Detect which cell encompasses the target text, then output its [x, y] center coordinate. 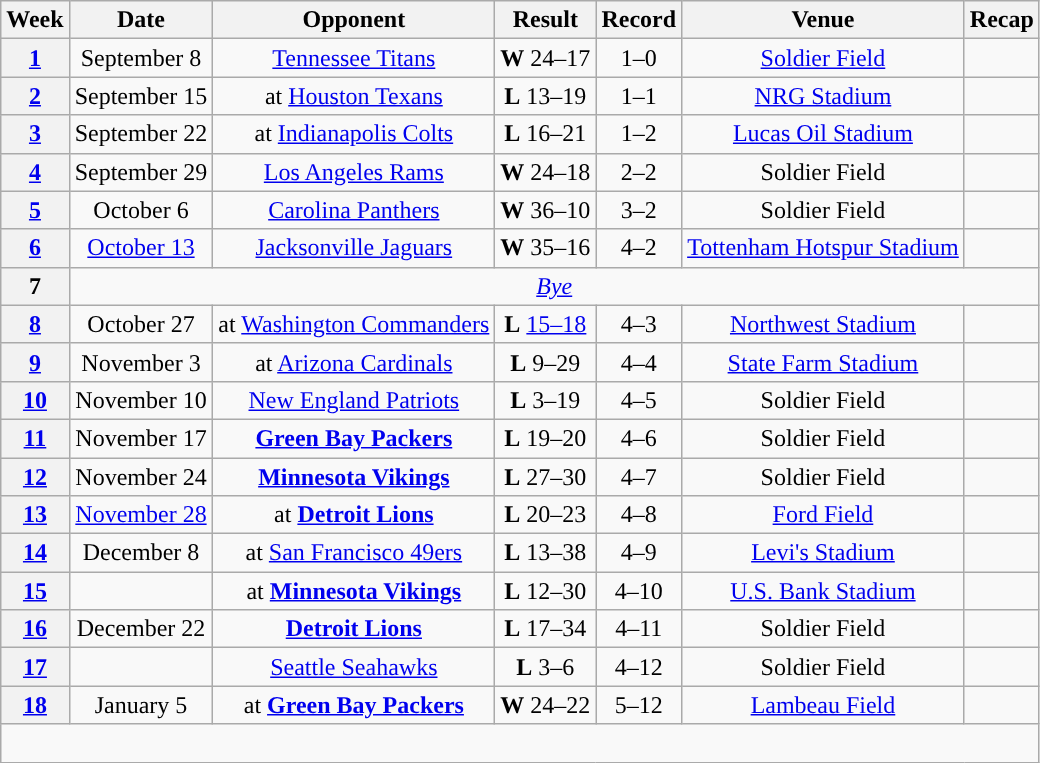
Seattle Seahawks [354, 667]
15 [35, 591]
L 3–6 [546, 667]
2–2 [639, 172]
at Minnesota Vikings [354, 591]
4–7 [639, 477]
Opponent [354, 20]
L 19–20 [546, 438]
Los Angeles Rams [354, 172]
at Washington Commanders [354, 324]
Week [35, 20]
3–2 [639, 210]
at Green Bay Packers [354, 705]
December 8 [141, 553]
L 15–18 [546, 324]
Minnesota Vikings [354, 477]
18 [35, 705]
Recap [1002, 20]
L 13–38 [546, 553]
1 [35, 58]
Result [546, 20]
8 [35, 324]
September 29 [141, 172]
January 5 [141, 705]
December 22 [141, 629]
Bye [554, 286]
W 36–10 [546, 210]
Lambeau Field [824, 705]
5–12 [639, 705]
17 [35, 667]
L 27–30 [546, 477]
September 22 [141, 134]
13 [35, 515]
W 35–16 [546, 248]
State Farm Stadium [824, 362]
1–1 [639, 96]
L 16–21 [546, 134]
at Arizona Cardinals [354, 362]
4–8 [639, 515]
Ford Field [824, 515]
4–9 [639, 553]
4–11 [639, 629]
11 [35, 438]
September 8 [141, 58]
L 17–34 [546, 629]
10 [35, 400]
L 13–19 [546, 96]
Green Bay Packers [354, 438]
4–5 [639, 400]
W 24–18 [546, 172]
16 [35, 629]
at San Francisco 49ers [354, 553]
L 12–30 [546, 591]
at Detroit Lions [354, 515]
5 [35, 210]
4–10 [639, 591]
Carolina Panthers [354, 210]
NRG Stadium [824, 96]
9 [35, 362]
W 24–22 [546, 705]
4 [35, 172]
October 13 [141, 248]
November 3 [141, 362]
November 10 [141, 400]
W 24–17 [546, 58]
Date [141, 20]
2 [35, 96]
at Houston Texans [354, 96]
New England Patriots [354, 400]
Tennessee Titans [354, 58]
4–6 [639, 438]
4–2 [639, 248]
September 15 [141, 96]
Lucas Oil Stadium [824, 134]
1–0 [639, 58]
November 28 [141, 515]
4–12 [639, 667]
Record [639, 20]
14 [35, 553]
6 [35, 248]
1–2 [639, 134]
3 [35, 134]
L 3–19 [546, 400]
U.S. Bank Stadium [824, 591]
Jacksonville Jaguars [354, 248]
Venue [824, 20]
L 9–29 [546, 362]
4–3 [639, 324]
at Indianapolis Colts [354, 134]
October 27 [141, 324]
Detroit Lions [354, 629]
November 17 [141, 438]
4–4 [639, 362]
7 [35, 286]
Levi's Stadium [824, 553]
L 20–23 [546, 515]
October 6 [141, 210]
November 24 [141, 477]
Tottenham Hotspur Stadium [824, 248]
12 [35, 477]
Northwest Stadium [824, 324]
